Pinpoint the cell where the given text exists, returning its (x, y) midpoint coordinate. 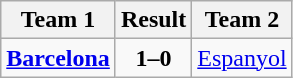
Team 1 (58, 20)
Result (153, 20)
Team 2 (242, 20)
Espanyol (242, 58)
1–0 (153, 58)
Barcelona (58, 58)
